Pinpoint the cell where the given text exists, returning its [X, Y] midpoint coordinate. 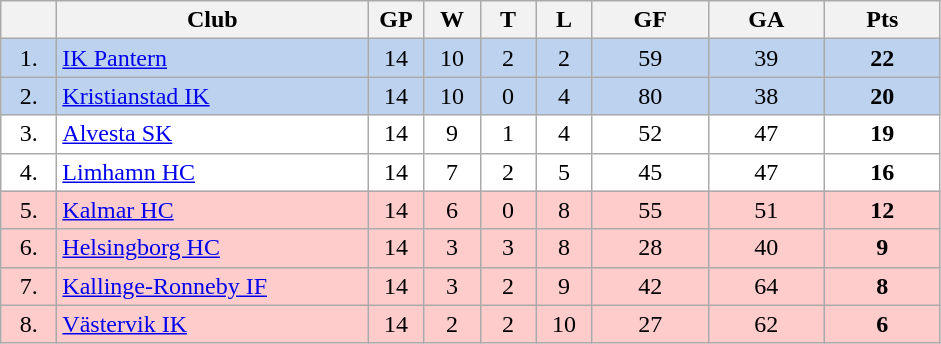
3. [29, 134]
6. [29, 248]
7. [29, 286]
16 [882, 172]
2. [29, 96]
Pts [882, 20]
22 [882, 58]
39 [766, 58]
64 [766, 286]
GF [650, 20]
7 [452, 172]
Helsingborg HC [212, 248]
Limhamn HC [212, 172]
20 [882, 96]
62 [766, 324]
Västervik IK [212, 324]
45 [650, 172]
L [564, 20]
5. [29, 210]
W [452, 20]
T [508, 20]
Alvesta SK [212, 134]
5 [564, 172]
4. [29, 172]
51 [766, 210]
40 [766, 248]
Club [212, 20]
52 [650, 134]
1. [29, 58]
Kalmar HC [212, 210]
12 [882, 210]
80 [650, 96]
28 [650, 248]
59 [650, 58]
27 [650, 324]
Kallinge-Ronneby IF [212, 286]
19 [882, 134]
55 [650, 210]
38 [766, 96]
8. [29, 324]
42 [650, 286]
1 [508, 134]
Kristianstad IK [212, 96]
GA [766, 20]
GP [396, 20]
IK Pantern [212, 58]
